From the cell containing the given text, extract its center point as [x, y] coordinate. 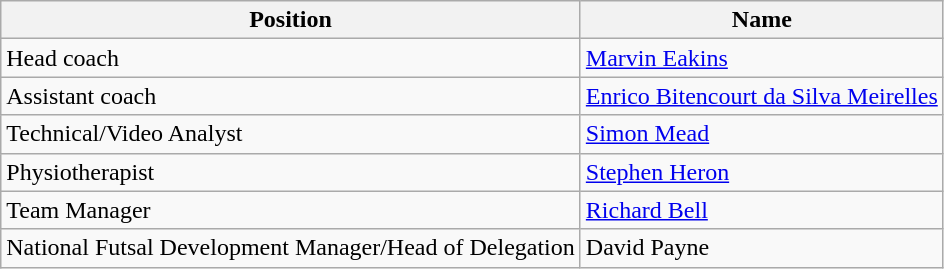
National Futsal Development Manager/Head of Delegation [291, 248]
Team Manager [291, 210]
Head coach [291, 58]
Name [762, 20]
Marvin Eakins [762, 58]
Richard Bell [762, 210]
Assistant coach [291, 96]
Technical/Video Analyst [291, 134]
Position [291, 20]
David Payne [762, 248]
Physiotherapist [291, 172]
Stephen Heron [762, 172]
Simon Mead [762, 134]
Enrico Bitencourt da Silva Meirelles [762, 96]
